Identify which cell holds the provided text, then report its (x, y) central coordinate. 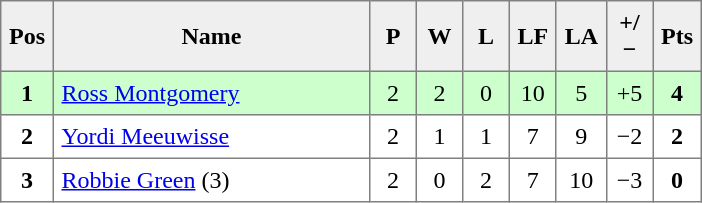
Robbie Green (3) (211, 180)
W (439, 36)
P (393, 36)
+5 (629, 93)
Name (211, 36)
3 (27, 180)
−2 (629, 137)
9 (581, 137)
LF (532, 36)
LA (581, 36)
Pts (677, 36)
4 (677, 93)
Pos (27, 36)
Ross Montgomery (211, 93)
−3 (629, 180)
Yordi Meeuwisse (211, 137)
+/− (629, 36)
L (486, 36)
5 (581, 93)
